Capture the cell that displays the provided text and extract its (X, Y) central coordinate. 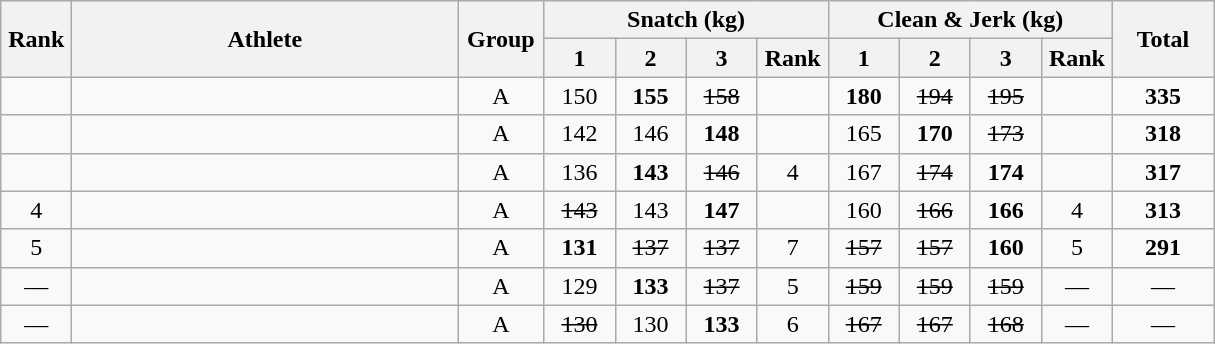
195 (1006, 96)
Athlete (265, 39)
150 (580, 96)
291 (1162, 248)
7 (792, 248)
194 (934, 96)
170 (934, 134)
335 (1162, 96)
180 (864, 96)
318 (1162, 134)
Total (1162, 39)
147 (722, 210)
313 (1162, 210)
165 (864, 134)
155 (650, 96)
148 (722, 134)
168 (1006, 324)
142 (580, 134)
Clean & Jerk (kg) (970, 20)
Group (501, 39)
136 (580, 172)
131 (580, 248)
317 (1162, 172)
158 (722, 96)
129 (580, 286)
173 (1006, 134)
6 (792, 324)
Snatch (kg) (686, 20)
